Detect which cell encompasses the target text, then output its (x, y) center coordinate. 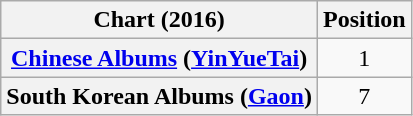
South Korean Albums (Gaon) (160, 96)
Chart (2016) (160, 20)
Position (364, 20)
Chinese Albums (YinYueTai) (160, 58)
7 (364, 96)
1 (364, 58)
